Determine the [x, y] coordinate at the center of the cell enclosing the given text.  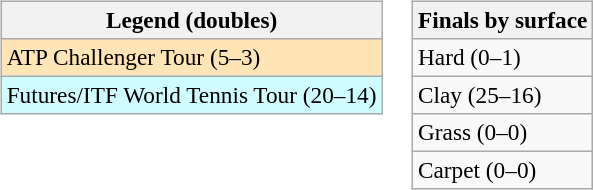
Hard (0–1) [503, 57]
Grass (0–0) [503, 133]
Futures/ITF World Tennis Tour (20–14) [192, 95]
ATP Challenger Tour (5–3) [192, 57]
Finals by surface [503, 20]
Carpet (0–0) [503, 171]
Clay (25–16) [503, 95]
Legend (doubles) [192, 20]
